Detect which cell encompasses the target text, then output its (X, Y) center coordinate. 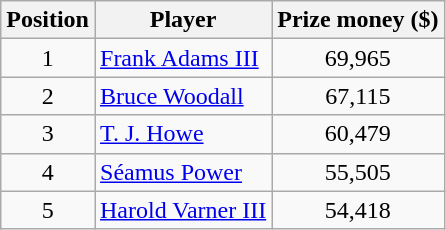
1 (48, 58)
55,505 (358, 172)
Harold Varner III (182, 210)
T. J. Howe (182, 134)
4 (48, 172)
67,115 (358, 96)
3 (48, 134)
Frank Adams III (182, 58)
Player (182, 20)
Bruce Woodall (182, 96)
Position (48, 20)
69,965 (358, 58)
60,479 (358, 134)
5 (48, 210)
Séamus Power (182, 172)
54,418 (358, 210)
Prize money ($) (358, 20)
2 (48, 96)
